Pinpoint the cell where the given text exists, returning its (x, y) midpoint coordinate. 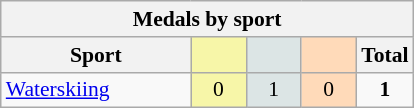
Medals by sport (208, 19)
Total (384, 55)
Sport (96, 55)
Waterskiing (96, 90)
